From the cell containing the given text, extract its center point as (X, Y) coordinate. 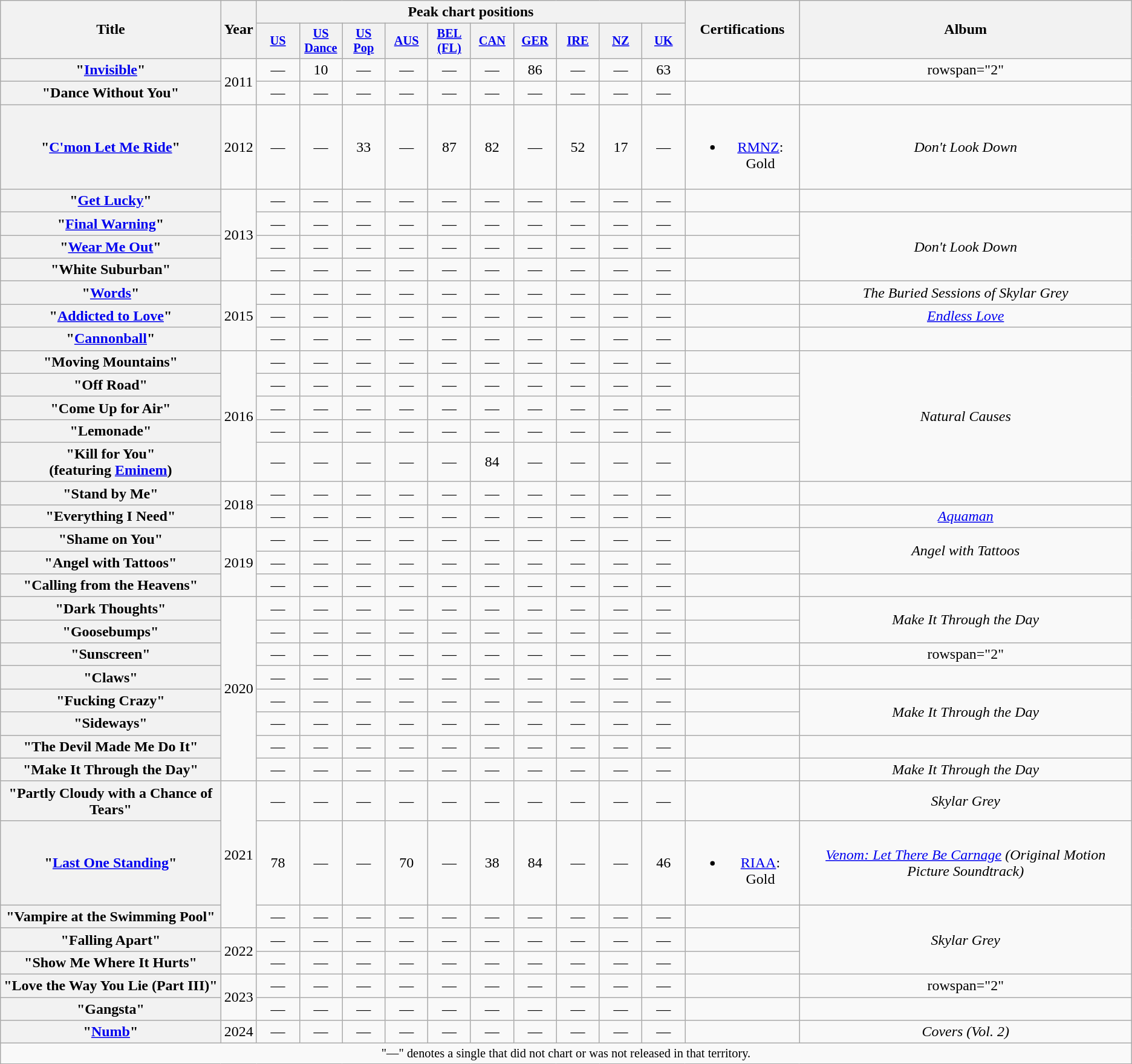
Album (965, 30)
2021 (238, 854)
"Show Me Where It Hurts" (111, 962)
"Addicted to Love" (111, 316)
2019 (238, 563)
Aquaman (965, 516)
86 (535, 70)
"Numb" (111, 1032)
2015 (238, 316)
46 (664, 863)
AUS (406, 41)
2011 (238, 81)
2020 (238, 689)
"Stand by Me" (111, 493)
"Goosebumps" (111, 632)
78 (278, 863)
"Final Warning" (111, 224)
"Angel with Tattoos" (111, 563)
"Partly Cloudy with a Chance of Tears" (111, 801)
"Last One Standing" (111, 863)
"Sunscreen" (111, 654)
"Off Road" (111, 385)
USDance (320, 41)
Natural Causes (965, 416)
"Falling Apart" (111, 939)
"Sideways" (111, 723)
"Get Lucky" (111, 201)
UK (664, 41)
2022 (238, 951)
"Make It Through the Day" (111, 769)
52 (578, 147)
IRE (578, 41)
"—" denotes a single that did not chart or was not released in that territory. (566, 1054)
Venom: Let There Be Carnage (Original Motion Picture Soundtrack) (965, 863)
RMNZ: Gold (743, 147)
Endless Love (965, 316)
BEL(FL) (450, 41)
38 (492, 863)
The Buried Sessions of Skylar Grey (965, 293)
"Cannonball" (111, 339)
2016 (238, 416)
10 (320, 70)
"Dark Thoughts" (111, 609)
Certifications (743, 30)
"Lemonade" (111, 431)
Covers (Vol. 2) (965, 1032)
CAN (492, 41)
"Kill for You"(featuring Eminem) (111, 462)
"White Suburban" (111, 270)
"Vampire at the Swimming Pool" (111, 916)
2012 (238, 147)
"Claws" (111, 677)
"Invisible" (111, 70)
"Love the Way You Lie (Part III)" (111, 986)
2018 (238, 504)
Angel with Tattoos (965, 551)
GER (535, 41)
"Everything I Need" (111, 516)
17 (620, 147)
Title (111, 30)
2023 (238, 997)
US (278, 41)
2024 (238, 1032)
"The Devil Made Me Do It" (111, 746)
RIAA: Gold (743, 863)
2013 (238, 235)
"Shame on You" (111, 540)
63 (664, 70)
"Come Up for Air" (111, 408)
87 (450, 147)
"Words" (111, 293)
"Wear Me Out" (111, 247)
"C'mon Let Me Ride" (111, 147)
Year (238, 30)
"Calling from the Heavens" (111, 586)
33 (364, 147)
Peak chart positions (470, 12)
NZ (620, 41)
82 (492, 147)
"Dance Without You" (111, 93)
"Gangsta" (111, 1009)
USPop (364, 41)
"Moving Mountains" (111, 362)
"Fucking Crazy" (111, 700)
70 (406, 863)
